Detect which cell encompasses the target text, then output its (x, y) center coordinate. 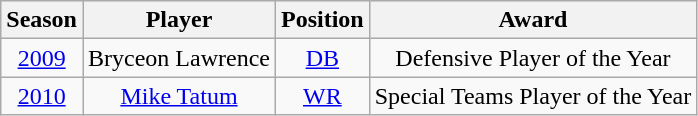
Player (178, 20)
2010 (42, 96)
WR (322, 96)
Position (322, 20)
Defensive Player of the Year (533, 58)
Award (533, 20)
Special Teams Player of the Year (533, 96)
2009 (42, 58)
Mike Tatum (178, 96)
Season (42, 20)
DB (322, 58)
Bryceon Lawrence (178, 58)
